Scan for the cell matching the given text and deliver its (x, y) coordinate at center. 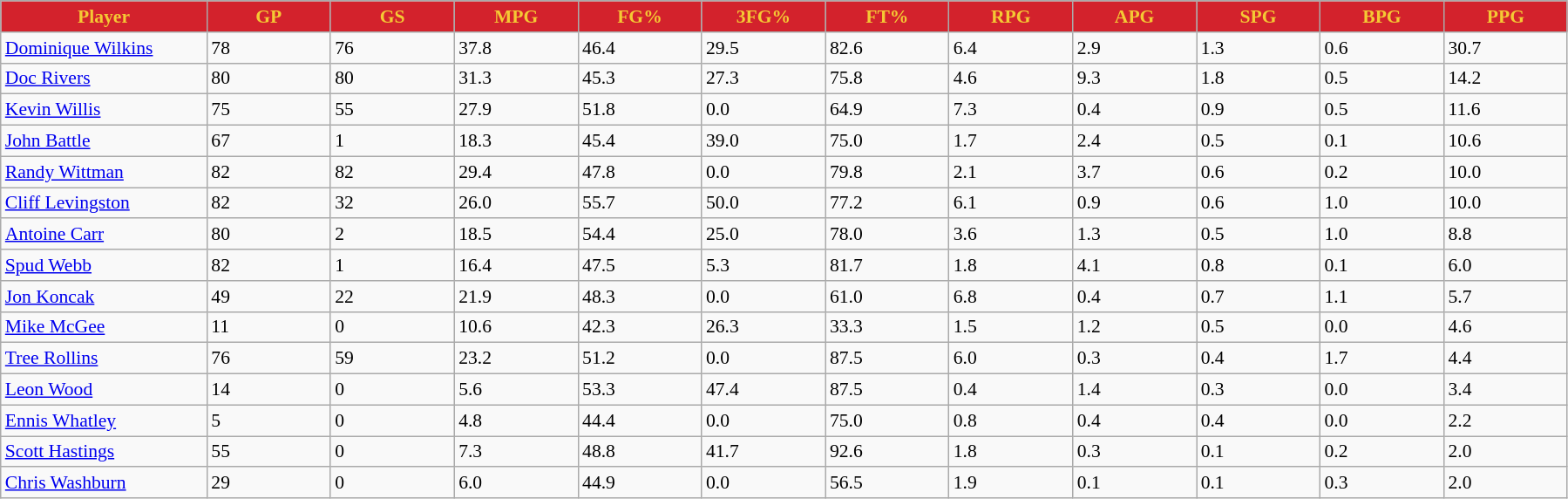
5 (268, 420)
23.2 (516, 359)
75 (268, 110)
6.8 (1011, 297)
48.8 (640, 452)
1.1 (1382, 297)
John Battle (105, 141)
78 (268, 48)
11.6 (1505, 110)
Scott Hastings (105, 452)
Kevin Willis (105, 110)
27.3 (764, 79)
27.9 (516, 110)
9.3 (1135, 79)
59 (392, 359)
6.1 (1011, 203)
46.4 (640, 48)
26.3 (764, 327)
2.2 (1505, 420)
SPG (1259, 17)
29.5 (764, 48)
3FG% (764, 17)
47.5 (640, 265)
Leon Wood (105, 390)
3.7 (1135, 172)
67 (268, 141)
39.0 (764, 141)
2.9 (1135, 48)
49 (268, 297)
APG (1135, 17)
47.4 (764, 390)
Doc Rivers (105, 79)
0.7 (1259, 297)
29 (268, 483)
51.8 (640, 110)
1.2 (1135, 327)
Spud Webb (105, 265)
BPG (1382, 17)
5.7 (1505, 297)
GP (268, 17)
Player (105, 17)
8.8 (1505, 235)
45.4 (640, 141)
78.0 (887, 235)
82.6 (887, 48)
51.2 (640, 359)
30.7 (1505, 48)
55.7 (640, 203)
45.3 (640, 79)
44.9 (640, 483)
31.3 (516, 79)
64.9 (887, 110)
Mike McGee (105, 327)
RPG (1011, 17)
11 (268, 327)
Jon Koncak (105, 297)
Antoine Carr (105, 235)
56.5 (887, 483)
3.4 (1505, 390)
29.4 (516, 172)
53.3 (640, 390)
MPG (516, 17)
Cliff Levingston (105, 203)
79.8 (887, 172)
1.9 (1011, 483)
14 (268, 390)
4.8 (516, 420)
18.5 (516, 235)
41.7 (764, 452)
3.6 (1011, 235)
2 (392, 235)
FT% (887, 17)
75.8 (887, 79)
Tree Rollins (105, 359)
4.4 (1505, 359)
Randy Wittman (105, 172)
Dominique Wilkins (105, 48)
2.1 (1011, 172)
14.2 (1505, 79)
1.4 (1135, 390)
77.2 (887, 203)
PPG (1505, 17)
81.7 (887, 265)
FG% (640, 17)
32 (392, 203)
4.1 (1135, 265)
1.5 (1011, 327)
54.4 (640, 235)
26.0 (516, 203)
21.9 (516, 297)
47.8 (640, 172)
92.6 (887, 452)
GS (392, 17)
22 (392, 297)
44.4 (640, 420)
5.6 (516, 390)
48.3 (640, 297)
25.0 (764, 235)
Ennis Whatley (105, 420)
50.0 (764, 203)
42.3 (640, 327)
6.4 (1011, 48)
Chris Washburn (105, 483)
37.8 (516, 48)
16.4 (516, 265)
18.3 (516, 141)
61.0 (887, 297)
2.4 (1135, 141)
33.3 (887, 327)
5.3 (764, 265)
